Find where the given text appears and provide that cell's center as (X, Y) coordinate. 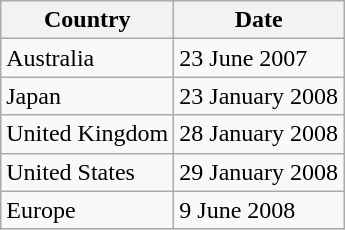
United States (88, 172)
Europe (88, 210)
9 June 2008 (259, 210)
29 January 2008 (259, 172)
23 January 2008 (259, 96)
Japan (88, 96)
Australia (88, 58)
Country (88, 20)
23 June 2007 (259, 58)
Date (259, 20)
United Kingdom (88, 134)
28 January 2008 (259, 134)
